Scan for the cell matching the given text and deliver its (X, Y) coordinate at center. 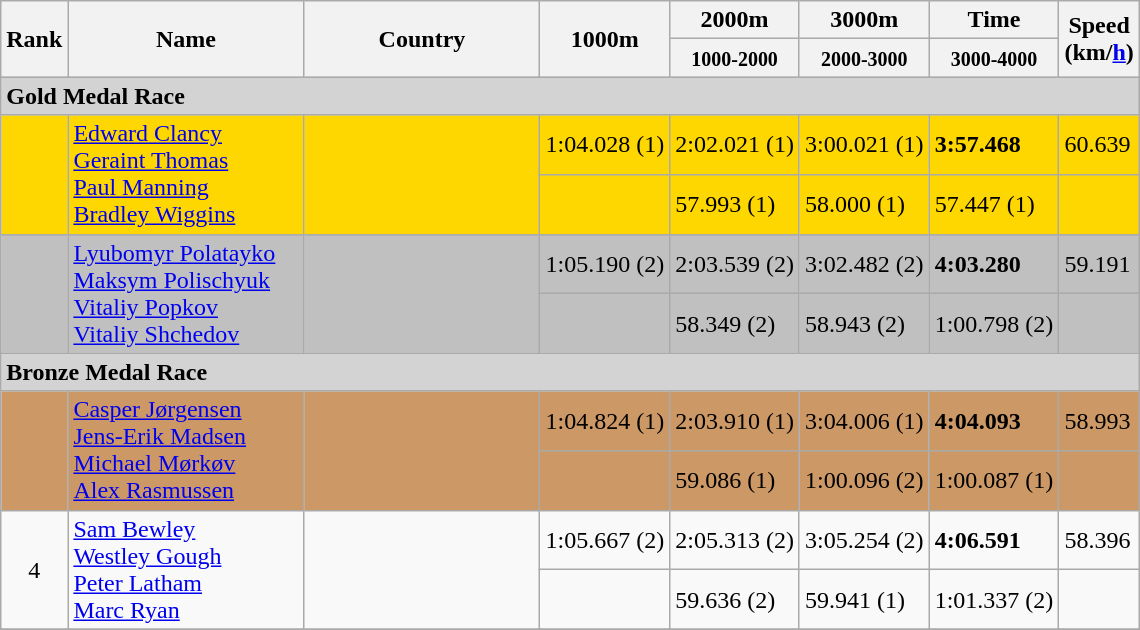
Rank (34, 39)
57.447 (1) (994, 204)
3:05.254 (2) (864, 540)
4:06.591 (994, 540)
Lyubomyr Polatayko Maksym Polischyuk Vitaliy Popkov Vitaliy Shchedov (186, 294)
1000m (605, 39)
1:00.087 (1) (994, 481)
4:03.280 (994, 264)
3:04.006 (1) (864, 421)
Country (422, 39)
57.993 (1) (735, 204)
58.000 (1) (864, 204)
1:00.798 (2) (994, 324)
59.941 (1) (864, 600)
1:04.028 (1) (605, 145)
58.349 (2) (735, 324)
2:02.021 (1) (735, 145)
60.639 (1099, 145)
2000m (735, 20)
1:05.190 (2) (605, 264)
4:04.093 (994, 421)
3000-4000 (994, 58)
59.191 (1099, 264)
2:05.313 (2) (735, 540)
1:01.337 (2) (994, 600)
1:04.824 (1) (605, 421)
Gold Medal Race (570, 96)
Speed(km/h) (1099, 39)
Casper Jørgensen Jens-Erik Madsen Michael Mørkøv Alex Rasmussen (186, 450)
1:05.667 (2) (605, 540)
59.636 (2) (735, 600)
Time (994, 20)
3:57.468 (994, 145)
Name (186, 39)
58.943 (2) (864, 324)
2000-3000 (864, 58)
2:03.539 (2) (735, 264)
3:02.482 (2) (864, 264)
Edward Clancy Geraint Thomas Paul Manning Bradley Wiggins (186, 174)
3000m (864, 20)
58.396 (1099, 540)
4 (34, 570)
58.993 (1099, 421)
2:03.910 (1) (735, 421)
1000-2000 (735, 58)
1:00.096 (2) (864, 481)
Bronze Medal Race (570, 372)
3:00.021 (1) (864, 145)
59.086 (1) (735, 481)
Sam Bewley Westley Gough Peter Latham Marc Ryan (186, 570)
